Return [x, y] of the center of cell containing provided text 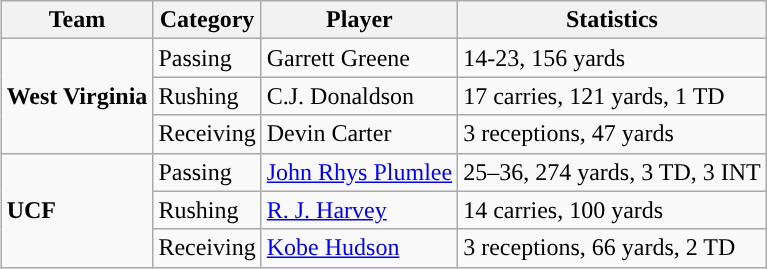
R. J. Harvey [359, 210]
West Virginia [77, 96]
C.J. Donaldson [359, 96]
John Rhys Plumlee [359, 172]
3 receptions, 66 yards, 2 TD [612, 248]
25–36, 274 yards, 3 TD, 3 INT [612, 172]
Statistics [612, 20]
14 carries, 100 yards [612, 210]
Devin Carter [359, 134]
17 carries, 121 yards, 1 TD [612, 96]
Kobe Hudson [359, 248]
Team [77, 20]
UCF [77, 210]
14-23, 156 yards [612, 58]
Garrett Greene [359, 58]
Player [359, 20]
Category [207, 20]
3 receptions, 47 yards [612, 134]
